Output the (x, y) coordinate of the center of the cell containing the given text.  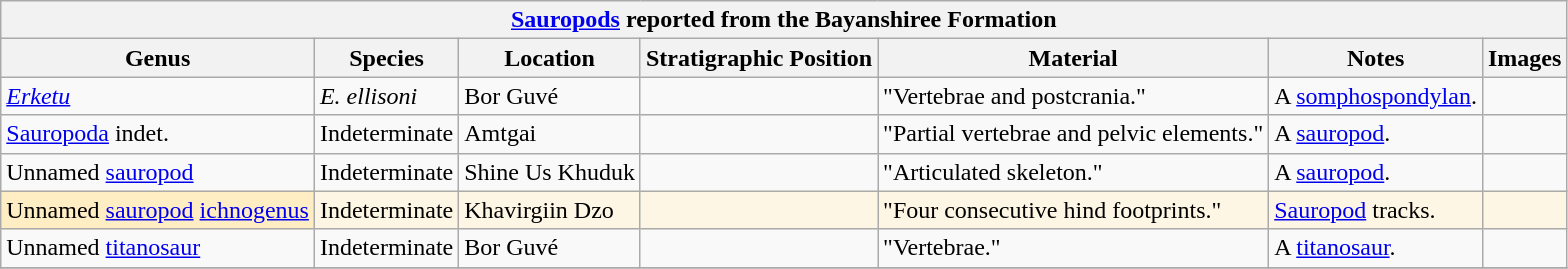
"Vertebrae." (1074, 248)
Material (1074, 58)
Sauropod tracks. (1376, 210)
"Vertebrae and postcrania." (1074, 96)
Unnamed sauropod (158, 172)
Shine Us Khuduk (550, 172)
A somphospondylan. (1376, 96)
E. ellisoni (386, 96)
Location (550, 58)
Erketu (158, 96)
Images (1524, 58)
Stratigraphic Position (758, 58)
Khavirgiin Dzo (550, 210)
Unnamed sauropod ichnogenus (158, 210)
Sauropods reported from the Bayanshiree Formation (784, 20)
"Articulated skeleton." (1074, 172)
Amtgai (550, 134)
Species (386, 58)
Sauropoda indet. (158, 134)
Unnamed titanosaur (158, 248)
"Partial vertebrae and pelvic elements." (1074, 134)
"Four consecutive hind footprints." (1074, 210)
Notes (1376, 58)
A titanosaur. (1376, 248)
Genus (158, 58)
